Locate the cell with the specified text and output its (x, y) center coordinate. 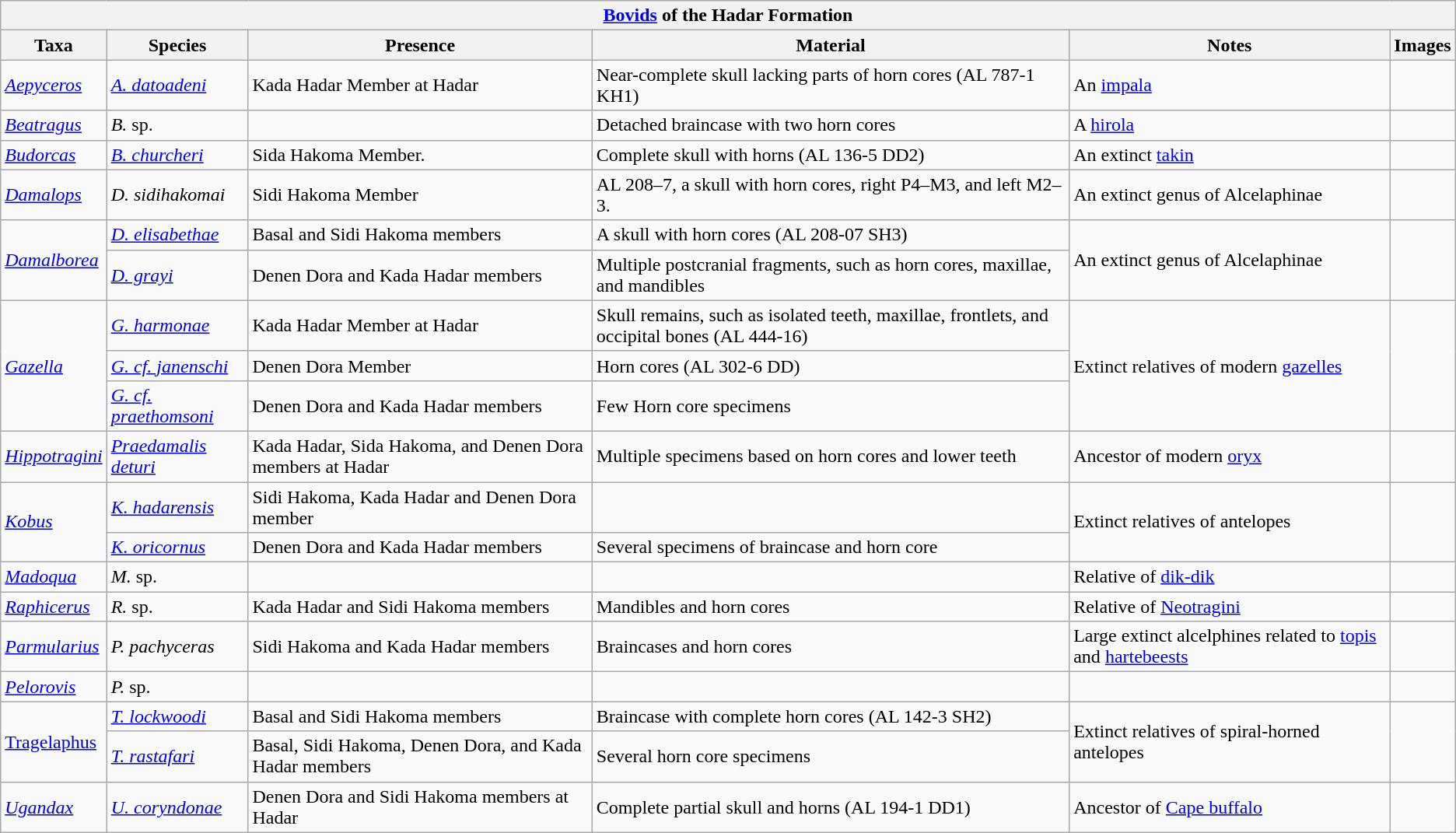
Parmularius (54, 647)
D. elisabethae (177, 235)
An impala (1230, 86)
T. rastafari (177, 756)
K. hadarensis (177, 507)
Kobus (54, 523)
Tragelaphus (54, 742)
Bovids of the Hadar Formation (728, 16)
Praedamalis deturi (177, 456)
Extinct relatives of modern gazelles (1230, 366)
Few Horn core specimens (831, 406)
Pelorovis (54, 687)
Hippotragini (54, 456)
B. churcheri (177, 155)
Ancestor of modern oryx (1230, 456)
B. sp. (177, 125)
A. datoadeni (177, 86)
T. lockwoodi (177, 716)
Madoqua (54, 577)
Presence (420, 45)
Extinct relatives of spiral-horned antelopes (1230, 742)
Multiple specimens based on horn cores and lower teeth (831, 456)
Several horn core specimens (831, 756)
Damalops (54, 194)
Notes (1230, 45)
Species (177, 45)
Ugandax (54, 807)
D. sidihakomai (177, 194)
Damalborea (54, 260)
Sidi Hakoma and Kada Hadar members (420, 647)
Kada Hadar and Sidi Hakoma members (420, 607)
An extinct takin (1230, 155)
Large extinct alcelphines related to topis and hartebeests (1230, 647)
Raphicerus (54, 607)
Beatragus (54, 125)
P. sp. (177, 687)
D. grayi (177, 275)
Denen Dora Member (420, 366)
K. oricornus (177, 548)
A hirola (1230, 125)
Aepyceros (54, 86)
AL 208–7, a skull with horn cores, right P4–M3, and left M2–3. (831, 194)
Kada Hadar, Sida Hakoma, and Denen Dora members at Hadar (420, 456)
Braincases and horn cores (831, 647)
Detached braincase with two horn cores (831, 125)
Material (831, 45)
A skull with horn cores (AL 208-07 SH3) (831, 235)
Ancestor of Cape buffalo (1230, 807)
Basal, Sidi Hakoma, Denen Dora, and Kada Hadar members (420, 756)
Skull remains, such as isolated teeth, maxillae, frontlets, and occipital bones (AL 444-16) (831, 325)
Mandibles and horn cores (831, 607)
Near-complete skull lacking parts of horn cores (AL 787-1 KH1) (831, 86)
R. sp. (177, 607)
Complete skull with horns (AL 136-5 DD2) (831, 155)
U. coryndonae (177, 807)
G. harmonae (177, 325)
Gazella (54, 366)
Taxa (54, 45)
Horn cores (AL 302-6 DD) (831, 366)
P. pachyceras (177, 647)
Relative of dik-dik (1230, 577)
G. cf. janenschi (177, 366)
Extinct relatives of antelopes (1230, 523)
Sidi Hakoma, Kada Hadar and Denen Dora member (420, 507)
Images (1423, 45)
Multiple postcranial fragments, such as horn cores, maxillae, and mandibles (831, 275)
Braincase with complete horn cores (AL 142-3 SH2) (831, 716)
Sida Hakoma Member. (420, 155)
Budorcas (54, 155)
Relative of Neotragini (1230, 607)
Sidi Hakoma Member (420, 194)
G. cf. praethomsoni (177, 406)
Several specimens of braincase and horn core (831, 548)
Complete partial skull and horns (AL 194-1 DD1) (831, 807)
Denen Dora and Sidi Hakoma members at Hadar (420, 807)
M. sp. (177, 577)
